Determine the [x, y] coordinate at the center of the cell enclosing the given text.  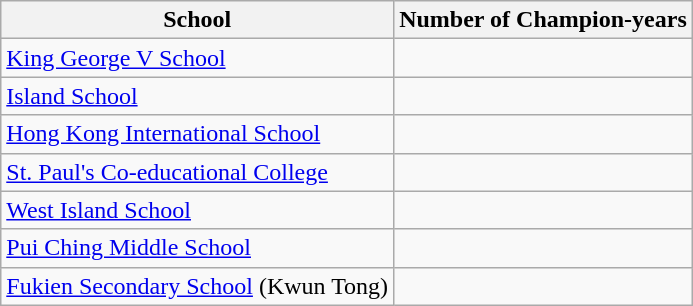
Fukien Secondary School (Kwun Tong) [198, 286]
Number of Champion-years [544, 20]
School [198, 20]
West Island School [198, 210]
Hong Kong International School [198, 134]
King George V School [198, 58]
Island School [198, 96]
Pui Ching Middle School [198, 248]
St. Paul's Co-educational College [198, 172]
